For the text-containing cell, return its midpoint in [x, y] coordinate format. 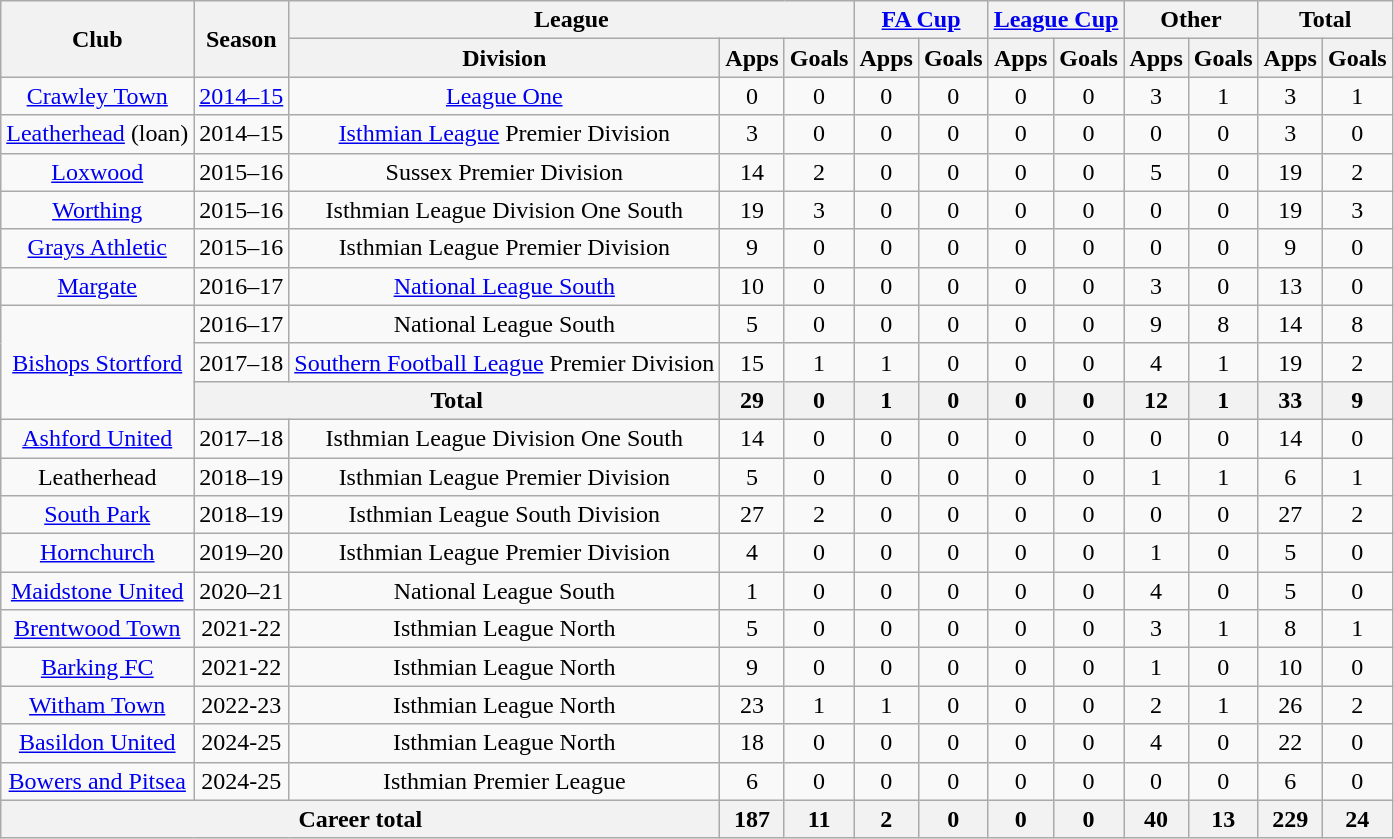
South Park [98, 515]
26 [1290, 705]
Worthing [98, 210]
Leatherhead [98, 477]
24 [1357, 819]
Club [98, 39]
12 [1156, 400]
Maidstone United [98, 591]
15 [752, 362]
11 [819, 819]
FA Cup [921, 20]
Basildon United [98, 743]
Barking FC [98, 667]
Ashford United [98, 438]
Bishops Stortford [98, 362]
Brentwood Town [98, 629]
2022-23 [242, 705]
Southern Football League Premier Division [504, 362]
Grays Athletic [98, 248]
Isthmian League South Division [504, 515]
187 [752, 819]
Career total [360, 819]
League Cup [1056, 20]
Other [1191, 20]
40 [1156, 819]
League [572, 20]
2020–21 [242, 591]
Season [242, 39]
Bowers and Pitsea [98, 781]
League One [504, 96]
Hornchurch [98, 553]
33 [1290, 400]
Witham Town [98, 705]
22 [1290, 743]
23 [752, 705]
Crawley Town [98, 96]
2019–20 [242, 553]
Isthmian Premier League [504, 781]
Leatherhead (loan) [98, 134]
18 [752, 743]
Loxwood [98, 172]
29 [752, 400]
Division [504, 58]
229 [1290, 819]
Margate [98, 286]
Sussex Premier Division [504, 172]
